Scan for the cell matching the given text and deliver its (X, Y) coordinate at center. 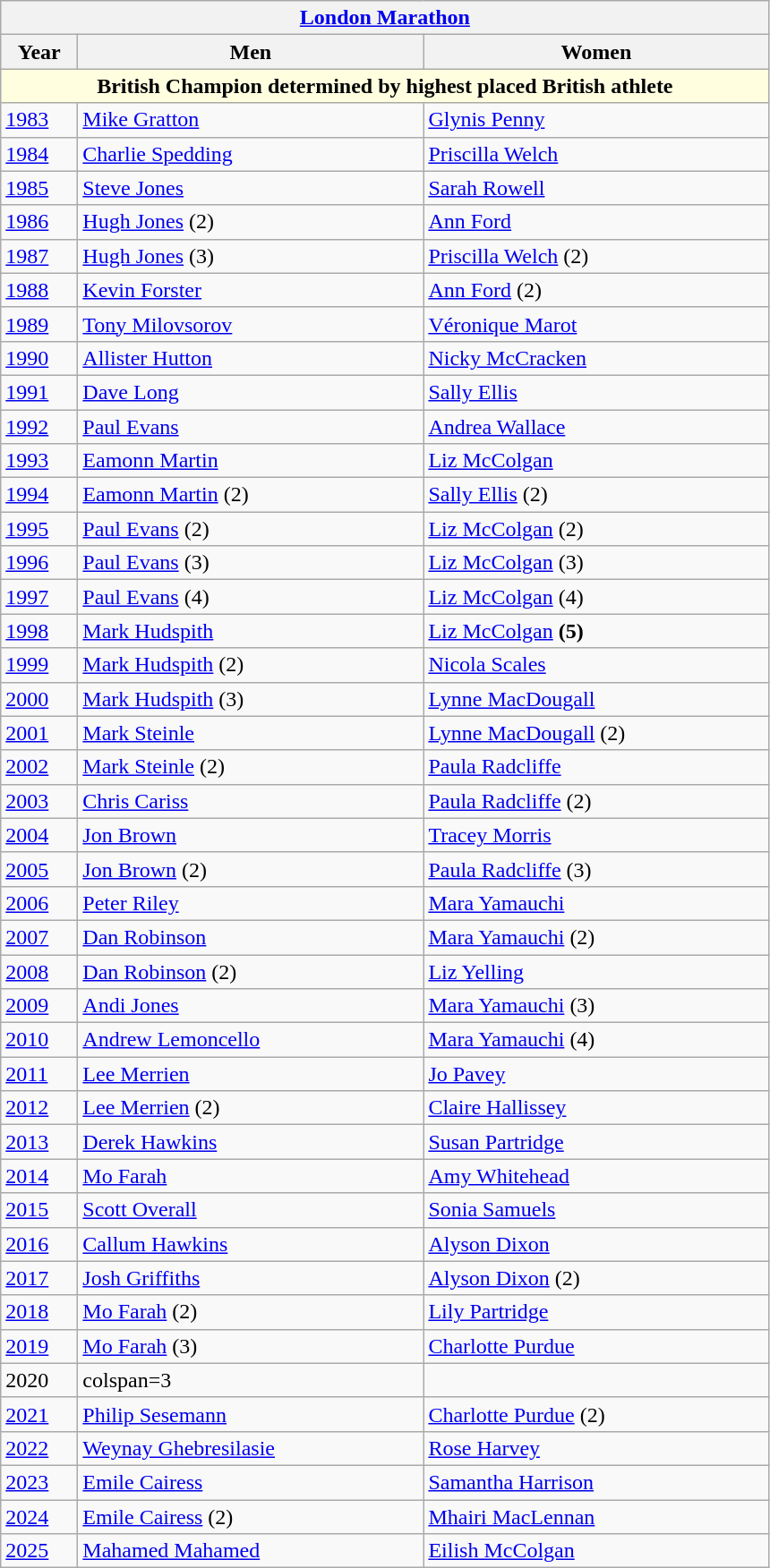
2010 (39, 1040)
Charlie Spedding (251, 154)
Steve Jones (251, 188)
Derek Hawkins (251, 1142)
Mark Steinle (251, 733)
Mark Hudspith (2) (251, 665)
Mara Yamauchi (4) (596, 1040)
Josh Griffiths (251, 1278)
London Marathon (385, 18)
1985 (39, 188)
1999 (39, 665)
2012 (39, 1108)
Tony Milovsorov (251, 324)
2015 (39, 1210)
Rose Harvey (596, 1448)
Jon Brown (2) (251, 869)
Ann Ford (2) (596, 290)
Liz McColgan (3) (596, 563)
Paula Radcliffe (596, 767)
2020 (39, 1380)
Liz McColgan (5) (596, 631)
Women (596, 52)
Nicola Scales (596, 665)
Eilish McColgan (596, 1551)
Peter Riley (251, 903)
Dan Robinson (251, 937)
Mike Gratton (251, 120)
2018 (39, 1312)
Lily Partridge (596, 1312)
Glynis Penny (596, 120)
2003 (39, 801)
1988 (39, 290)
Mara Yamauchi (3) (596, 1006)
Charlotte Purdue (596, 1346)
Mo Farah (251, 1176)
Claire Hallissey (596, 1108)
1984 (39, 154)
2019 (39, 1346)
1995 (39, 529)
2008 (39, 971)
Mark Hudspith (251, 631)
Paula Radcliffe (2) (596, 801)
Liz McColgan (2) (596, 529)
2002 (39, 767)
Hugh Jones (2) (251, 222)
Mo Farah (2) (251, 1312)
Weynay Ghebresilasie (251, 1448)
2007 (39, 937)
Men (251, 52)
Andrew Lemoncello (251, 1040)
Kevin Forster (251, 290)
2022 (39, 1448)
2000 (39, 699)
Liz McColgan (596, 461)
1996 (39, 563)
Samantha Harrison (596, 1482)
2004 (39, 835)
2005 (39, 869)
Eamonn Martin (2) (251, 495)
colspan=3 (251, 1380)
Paul Evans (2) (251, 529)
2011 (39, 1074)
Mara Yamauchi (596, 903)
Andi Jones (251, 1006)
Andrea Wallace (596, 427)
Dan Robinson (2) (251, 971)
Véronique Marot (596, 324)
Priscilla Welch (2) (596, 256)
1987 (39, 256)
Philip Sesemann (251, 1414)
Sonia Samuels (596, 1210)
Tracey Morris (596, 835)
1989 (39, 324)
2021 (39, 1414)
Sarah Rowell (596, 188)
Callum Hawkins (251, 1244)
Mo Farah (3) (251, 1346)
Emile Cairess (251, 1482)
Lee Merrien (2) (251, 1108)
Lynne MacDougall (596, 699)
Paul Evans (3) (251, 563)
Eamonn Martin (251, 461)
1990 (39, 358)
Scott Overall (251, 1210)
Allister Hutton (251, 358)
Jo Pavey (596, 1074)
Nicky McCracken (596, 358)
Alyson Dixon (596, 1244)
Paul Evans (251, 427)
2017 (39, 1278)
Year (39, 52)
Mark Hudspith (3) (251, 699)
1994 (39, 495)
2025 (39, 1551)
1983 (39, 120)
1997 (39, 597)
Susan Partridge (596, 1142)
Amy Whitehead (596, 1176)
Liz Yelling (596, 971)
Lee Merrien (251, 1074)
British Champion determined by highest placed British athlete (385, 86)
Lynne MacDougall (2) (596, 733)
Mara Yamauchi (2) (596, 937)
1991 (39, 392)
2023 (39, 1482)
2014 (39, 1176)
Paul Evans (4) (251, 597)
Alyson Dixon (2) (596, 1278)
2013 (39, 1142)
Chris Cariss (251, 801)
2009 (39, 1006)
Jon Brown (251, 835)
2001 (39, 733)
Liz McColgan (4) (596, 597)
2016 (39, 1244)
2024 (39, 1517)
Priscilla Welch (596, 154)
Mhairi MacLennan (596, 1517)
Sally Ellis (2) (596, 495)
2006 (39, 903)
Dave Long (251, 392)
1998 (39, 631)
1986 (39, 222)
1992 (39, 427)
Mahamed Mahamed (251, 1551)
1993 (39, 461)
Mark Steinle (2) (251, 767)
Paula Radcliffe (3) (596, 869)
Sally Ellis (596, 392)
Hugh Jones (3) (251, 256)
Ann Ford (596, 222)
Charlotte Purdue (2) (596, 1414)
Emile Cairess (2) (251, 1517)
